Detect which cell encompasses the target text, then output its [x, y] center coordinate. 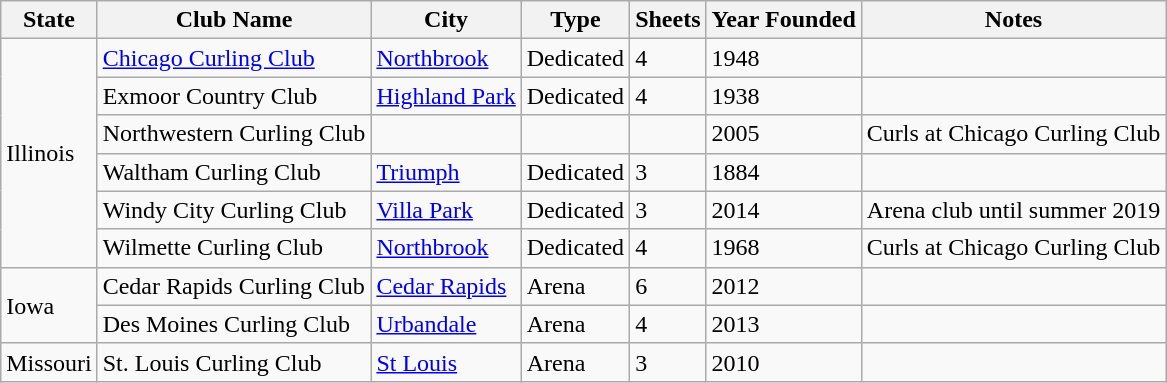
2012 [784, 286]
Highland Park [446, 96]
Des Moines Curling Club [234, 324]
Urbandale [446, 324]
2005 [784, 134]
Club Name [234, 20]
Missouri [49, 362]
Arena club until summer 2019 [1013, 210]
State [49, 20]
Iowa [49, 305]
2014 [784, 210]
2013 [784, 324]
Illinois [49, 153]
6 [668, 286]
Cedar Rapids Curling Club [234, 286]
Type [575, 20]
Exmoor Country Club [234, 96]
City [446, 20]
St Louis [446, 362]
1884 [784, 172]
1968 [784, 248]
Sheets [668, 20]
St. Louis Curling Club [234, 362]
2010 [784, 362]
1938 [784, 96]
Waltham Curling Club [234, 172]
1948 [784, 58]
Windy City Curling Club [234, 210]
Chicago Curling Club [234, 58]
Cedar Rapids [446, 286]
Notes [1013, 20]
Wilmette Curling Club [234, 248]
Triumph [446, 172]
Northwestern Curling Club [234, 134]
Villa Park [446, 210]
Year Founded [784, 20]
